Capture the cell that displays the provided text and extract its (X, Y) central coordinate. 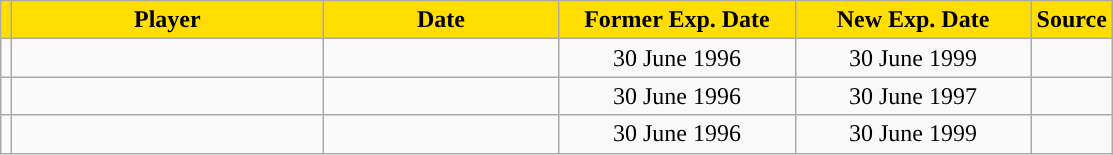
Source (1072, 20)
Date (441, 20)
30 June 1997 (913, 96)
New Exp. Date (913, 20)
Player (168, 20)
Former Exp. Date (677, 20)
